Capture the cell that displays the provided text and extract its [X, Y] central coordinate. 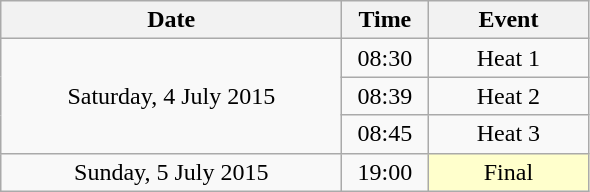
Heat 3 [508, 134]
Sunday, 5 July 2015 [172, 172]
Event [508, 20]
Final [508, 172]
Heat 2 [508, 96]
Heat 1 [508, 58]
08:30 [385, 58]
08:39 [385, 96]
Time [385, 20]
08:45 [385, 134]
Date [172, 20]
19:00 [385, 172]
Saturday, 4 July 2015 [172, 96]
